Return [X, Y] of the center of cell containing provided text 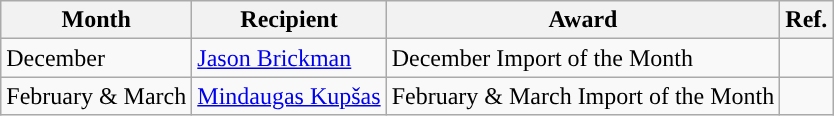
February & March [96, 96]
Recipient [289, 20]
Award [583, 20]
December Import of the Month [583, 58]
Month [96, 20]
Mindaugas Kupšas [289, 96]
December [96, 58]
February & March Import of the Month [583, 96]
Jason Brickman [289, 58]
Ref. [806, 20]
